Return the [x, y] coordinate for the center point of the cell that contains the specified text.  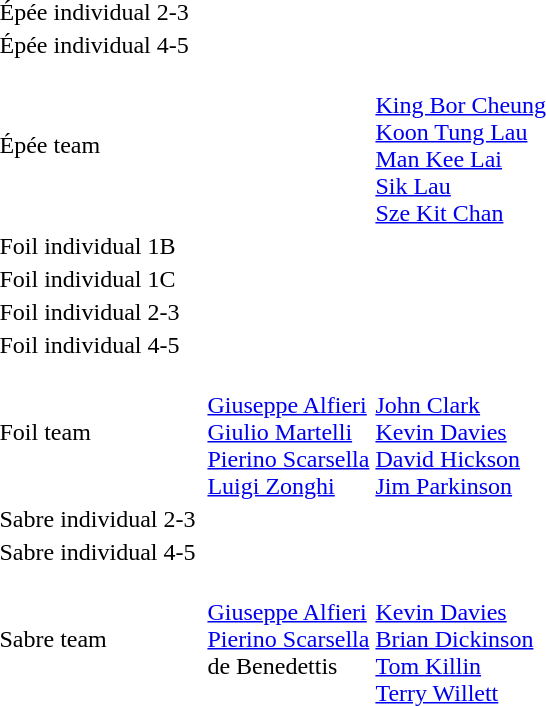
Giuseppe Alfieri Giulio Martelli Pierino Scarsella Luigi Zonghi [288, 432]
